Provide the [X, Y] coordinate of the cell's center where the given text is located.  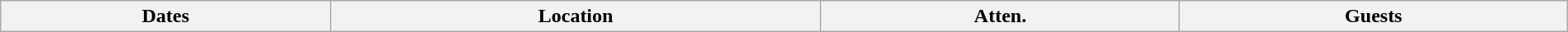
Location [576, 16]
Dates [165, 16]
Atten. [1001, 16]
Guests [1373, 16]
